Extract the (X, Y) coordinate from the center of the cell holding the provided text.  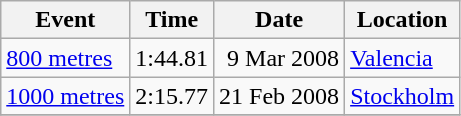
1000 metres (66, 96)
Location (402, 20)
Time (172, 20)
Date (280, 20)
800 metres (66, 58)
21 Feb 2008 (280, 96)
Stockholm (402, 96)
1:44.81 (172, 58)
Event (66, 20)
Valencia (402, 58)
9 Mar 2008 (280, 58)
2:15.77 (172, 96)
